Return the [X, Y] coordinate for the center point of the cell that contains the specified text.  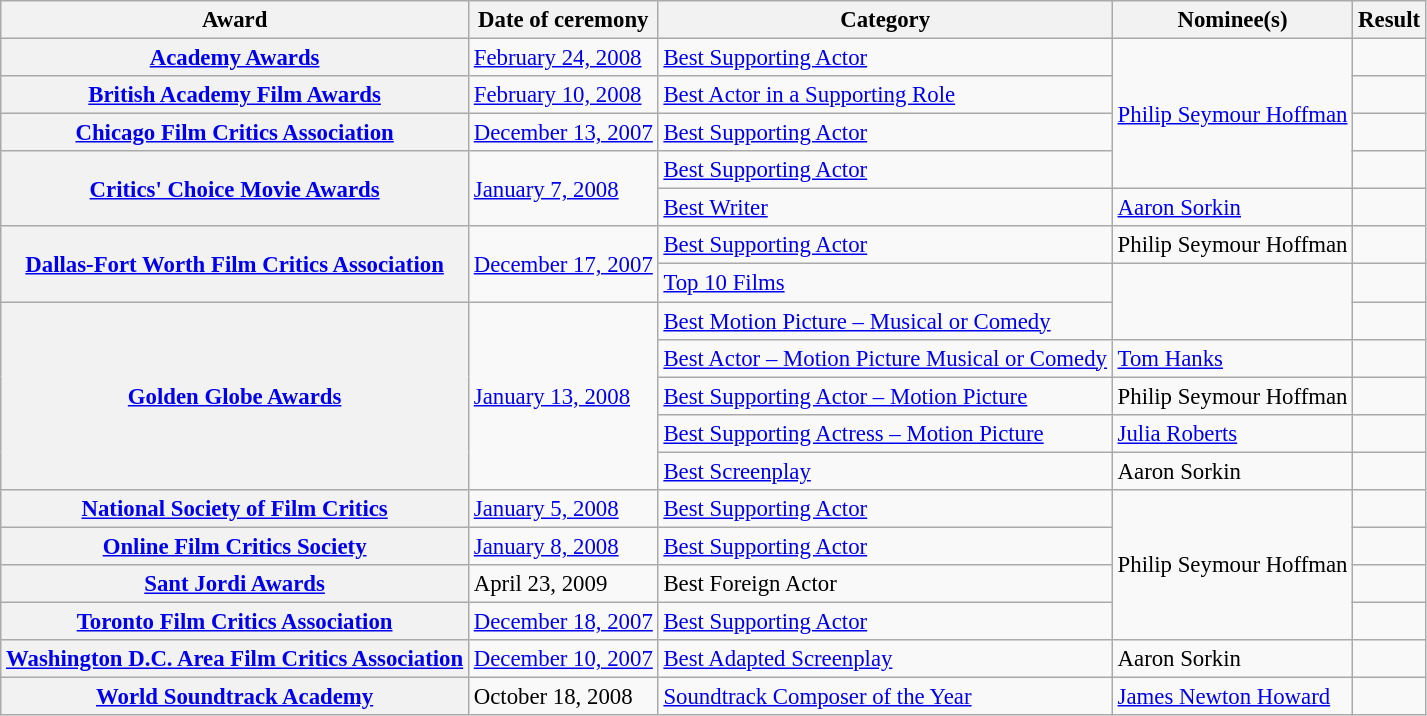
February 10, 2008 [563, 95]
April 23, 2009 [563, 584]
January 5, 2008 [563, 509]
James Newton Howard [1232, 697]
Best Screenplay [885, 471]
December 17, 2007 [563, 264]
Category [885, 20]
Dallas-Fort Worth Film Critics Association [235, 264]
World Soundtrack Academy [235, 697]
Best Writer [885, 208]
January 7, 2008 [563, 188]
Golden Globe Awards [235, 396]
Online Film Critics Society [235, 546]
Washington D.C. Area Film Critics Association [235, 659]
December 13, 2007 [563, 133]
Critics' Choice Movie Awards [235, 188]
Best Foreign Actor [885, 584]
Toronto Film Critics Association [235, 621]
Nominee(s) [1232, 20]
Date of ceremony [563, 20]
Soundtrack Composer of the Year [885, 697]
Sant Jordi Awards [235, 584]
Chicago Film Critics Association [235, 133]
National Society of Film Critics [235, 509]
Best Motion Picture – Musical or Comedy [885, 321]
Best Supporting Actress – Motion Picture [885, 433]
Best Actor – Motion Picture Musical or Comedy [885, 358]
January 8, 2008 [563, 546]
Result [1390, 20]
Top 10 Films [885, 283]
Best Actor in a Supporting Role [885, 95]
Academy Awards [235, 58]
October 18, 2008 [563, 697]
December 10, 2007 [563, 659]
Best Supporting Actor – Motion Picture [885, 396]
Tom Hanks [1232, 358]
Award [235, 20]
January 13, 2008 [563, 396]
Best Adapted Screenplay [885, 659]
February 24, 2008 [563, 58]
Julia Roberts [1232, 433]
British Academy Film Awards [235, 95]
December 18, 2007 [563, 621]
